Capture the cell that displays the provided text and extract its [x, y] central coordinate. 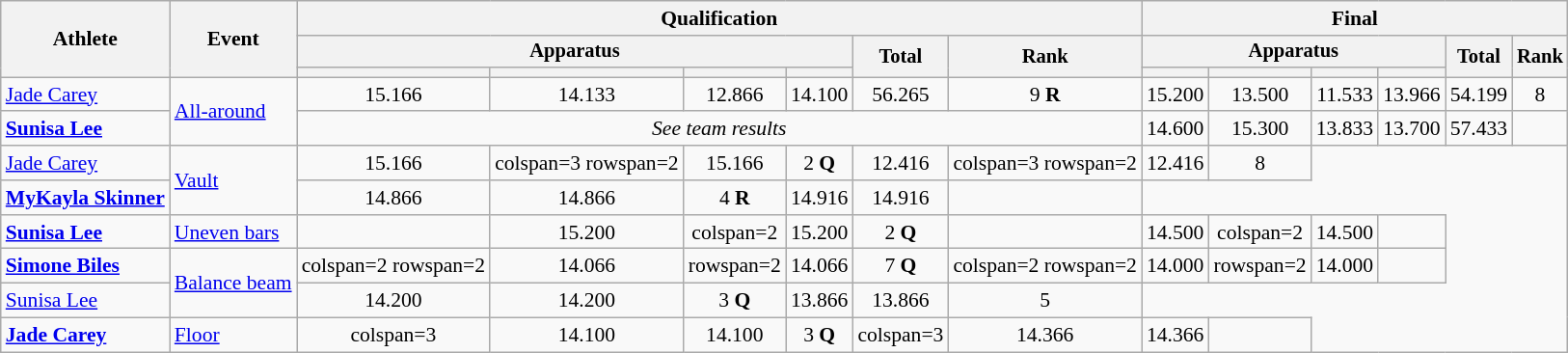
All-around [233, 112]
14.600 [1175, 129]
Simone Biles [85, 266]
Balance beam [233, 284]
13.700 [1412, 129]
11.533 [1344, 95]
Event [233, 39]
57.433 [1479, 129]
Floor [233, 336]
Vault [233, 179]
Athlete [85, 39]
13.500 [1259, 95]
7 Q [901, 266]
Final [1355, 18]
13.833 [1344, 129]
See team results [719, 129]
MyKayla Skinner [85, 198]
54.199 [1479, 95]
13.966 [1412, 95]
14.133 [586, 95]
Uneven bars [233, 232]
15.300 [1259, 129]
9 R [1045, 95]
12.866 [735, 95]
Qualification [719, 18]
56.265 [901, 95]
4 R [735, 198]
5 [1045, 301]
